Determine the (X, Y) coordinate at the center of the cell enclosing the given text.  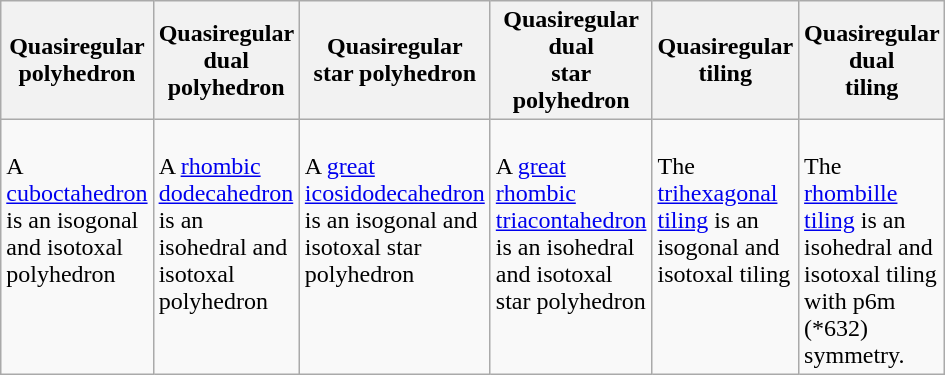
A rhombic dodecahedron is an isohedral and isotoxal polyhedron (226, 247)
The trihexagonal tiling is an isogonal and isotoxal tiling (726, 247)
The rhombille tiling is an isohedral and isotoxal tiling with p6m (*632) symmetry. (872, 247)
Quasiregularpolyhedron (77, 60)
Quasiregular dualtiling (872, 60)
A cuboctahedron is an isogonal and isotoxal polyhedron (77, 247)
A great icosidodecahedron is an isogonal and isotoxal star polyhedron (394, 247)
Quasiregulartiling (726, 60)
A great rhombic triacontahedron is an isohedral and isotoxal star polyhedron (571, 247)
Quasiregularstar polyhedron (394, 60)
Quasiregular dualpolyhedron (226, 60)
Quasiregular dualstar polyhedron (571, 60)
